Return the [x, y] coordinate for the center point of the cell that contains the specified text.  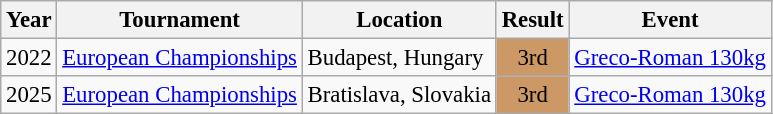
Result [532, 20]
Location [399, 20]
Event [670, 20]
Tournament [180, 20]
2022 [29, 58]
Bratislava, Slovakia [399, 95]
Budapest, Hungary [399, 58]
2025 [29, 95]
Year [29, 20]
